Locate the cell with the specified text and output its (x, y) center coordinate. 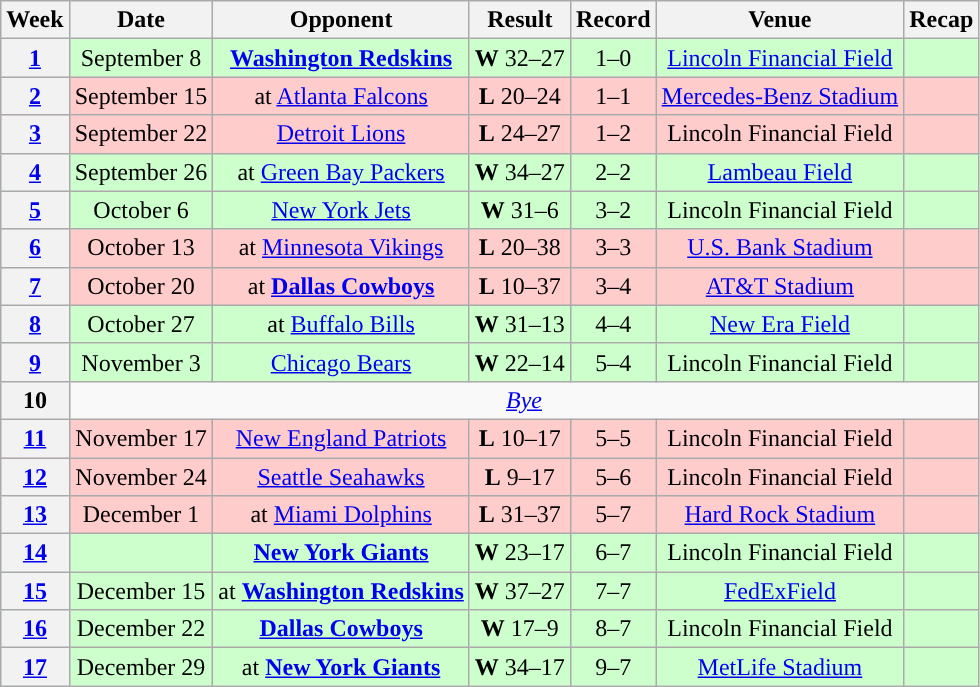
L 10–17 (520, 438)
L 9–17 (520, 477)
L 20–38 (520, 248)
October 13 (141, 248)
December 29 (141, 667)
Result (520, 20)
1–2 (613, 134)
L 31–37 (520, 515)
at Washington Redskins (341, 591)
Dallas Cowboys (341, 629)
October 6 (141, 210)
5 (35, 210)
6–7 (613, 553)
September 8 (141, 58)
L 20–24 (520, 96)
at Minnesota Vikings (341, 248)
9 (35, 362)
7 (35, 286)
December 22 (141, 629)
December 15 (141, 591)
13 (35, 515)
17 (35, 667)
14 (35, 553)
3–4 (613, 286)
Week (35, 20)
September 15 (141, 96)
12 (35, 477)
15 (35, 591)
Bye (524, 400)
at Dallas Cowboys (341, 286)
September 22 (141, 134)
9–7 (613, 667)
Detroit Lions (341, 134)
at New York Giants (341, 667)
New Era Field (780, 324)
W 17–9 (520, 629)
Lambeau Field (780, 172)
W 34–17 (520, 667)
16 (35, 629)
6 (35, 248)
1 (35, 58)
Venue (780, 20)
3–2 (613, 210)
Recap (942, 20)
5–5 (613, 438)
Chicago Bears (341, 362)
4 (35, 172)
New England Patriots (341, 438)
W 22–14 (520, 362)
8 (35, 324)
L 24–27 (520, 134)
December 1 (141, 515)
3 (35, 134)
New York Giants (341, 553)
1–0 (613, 58)
MetLife Stadium (780, 667)
Washington Redskins (341, 58)
Seattle Seahawks (341, 477)
L 10–37 (520, 286)
5–6 (613, 477)
AT&T Stadium (780, 286)
2–2 (613, 172)
at Buffalo Bills (341, 324)
4–4 (613, 324)
November 3 (141, 362)
October 27 (141, 324)
Hard Rock Stadium (780, 515)
New York Jets (341, 210)
W 31–13 (520, 324)
5–4 (613, 362)
W 23–17 (520, 553)
U.S. Bank Stadium (780, 248)
7–7 (613, 591)
Mercedes-Benz Stadium (780, 96)
10 (35, 400)
W 34–27 (520, 172)
FedExField (780, 591)
11 (35, 438)
5–7 (613, 515)
Date (141, 20)
8–7 (613, 629)
October 20 (141, 286)
2 (35, 96)
W 32–27 (520, 58)
W 31–6 (520, 210)
Opponent (341, 20)
November 17 (141, 438)
at Atlanta Falcons (341, 96)
at Miami Dolphins (341, 515)
November 24 (141, 477)
at Green Bay Packers (341, 172)
September 26 (141, 172)
W 37–27 (520, 591)
3–3 (613, 248)
1–1 (613, 96)
Record (613, 20)
